Return the (x, y) coordinate for the center point of the cell that contains the specified text.  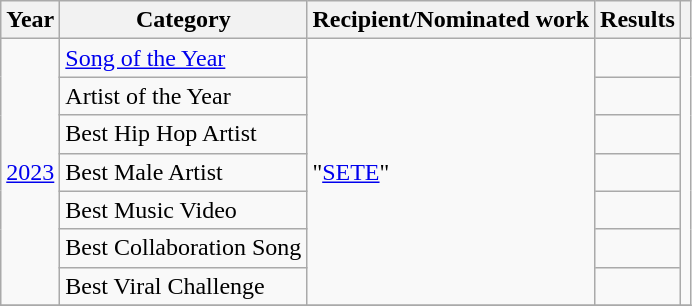
Song of the Year (184, 58)
Recipient/Nominated work (451, 20)
Artist of the Year (184, 96)
Results (638, 20)
Best Viral Challenge (184, 286)
"SETE" (451, 172)
Best Male Artist (184, 172)
Best Music Video (184, 210)
2023 (30, 172)
Best Hip Hop Artist (184, 134)
Best Collaboration Song (184, 248)
Category (184, 20)
Year (30, 20)
